Output the [X, Y] coordinate of the center of the cell containing the given text.  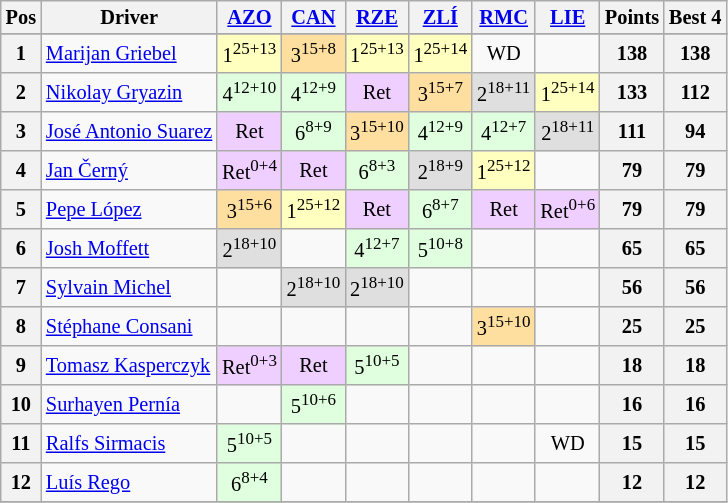
Josh Moffett [129, 248]
Marijan Griebel [129, 54]
Luís Rego [129, 482]
112 [695, 92]
111 [632, 132]
Stéphane Consani [129, 326]
10 [21, 404]
Ret0+6 [568, 210]
Jan Černý [129, 170]
LIE [568, 17]
94 [695, 132]
Points [632, 17]
68+4 [250, 482]
Pos [21, 17]
Best 4 [695, 17]
3 [21, 132]
Driver [129, 17]
Pepe López [129, 210]
Nikolay Gryazin [129, 92]
68+7 [440, 210]
11 [21, 444]
9 [21, 366]
133 [632, 92]
2 [21, 92]
AZO [250, 17]
412+10 [250, 92]
6 [21, 248]
4 [21, 170]
315+8 [314, 54]
Tomasz Kasperczyk [129, 366]
José Antonio Suarez [129, 132]
315+7 [440, 92]
510+8 [440, 248]
218+9 [440, 170]
Sylvain Michel [129, 288]
68+9 [314, 132]
8 [21, 326]
RMC [504, 17]
5 [21, 210]
Ralfs Sirmacis [129, 444]
CAN [314, 17]
Surhayen Pernía [129, 404]
1 [21, 54]
Ret0+3 [250, 366]
315+6 [250, 210]
ZLÍ [440, 17]
510+6 [314, 404]
7 [21, 288]
RZE [376, 17]
Ret0+4 [250, 170]
68+3 [376, 170]
